For the text-containing cell, return its midpoint in [X, Y] coordinate format. 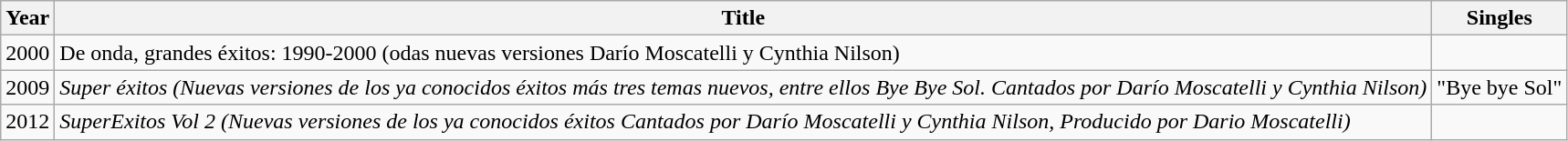
"Bye bye Sol" [1500, 87]
2000 [27, 53]
2009 [27, 87]
De onda, grandes éxitos: 1990-2000 (odas nuevas versiones Darío Moscatelli y Cynthia Nilson) [743, 53]
Title [743, 18]
Year [27, 18]
SuperExitos Vol 2 (Nuevas versiones de los ya conocidos éxitos Cantados por Darío Moscatelli y Cynthia Nilson, Producido por Dario Moscatelli) [743, 122]
Singles [1500, 18]
2012 [27, 122]
